Capture the cell that displays the provided text and extract its [x, y] central coordinate. 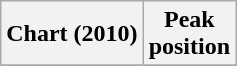
Chart (2010) [72, 34]
Peakposition [189, 34]
